Search for the cell housing the specified text and yield its [x, y] center coordinate. 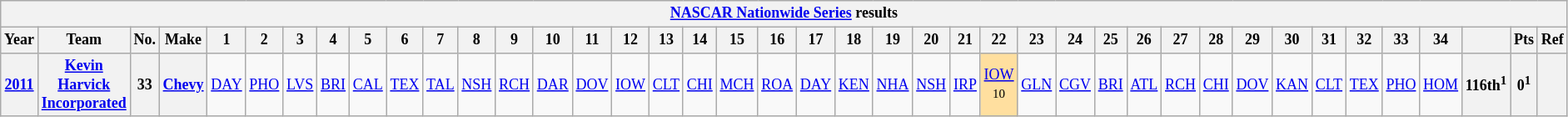
7 [441, 40]
CAL [368, 84]
3 [300, 40]
8 [476, 40]
ROA [778, 84]
28 [1216, 40]
27 [1181, 40]
KAN [1292, 84]
14 [699, 40]
Team [83, 40]
HOM [1441, 84]
11 [592, 40]
NHA [893, 84]
30 [1292, 40]
17 [815, 40]
26 [1144, 40]
No. [145, 40]
KEN [854, 84]
DAR [553, 84]
MCH [737, 84]
4 [333, 40]
Ref [1552, 40]
23 [1037, 40]
Pts [1524, 40]
21 [966, 40]
IOW [631, 84]
LVS [300, 84]
31 [1329, 40]
32 [1364, 40]
IRP [966, 84]
ATL [1144, 84]
5 [368, 40]
TAL [441, 84]
Kevin Harvick Incorporated [83, 84]
19 [893, 40]
10 [553, 40]
24 [1076, 40]
GLN [1037, 84]
01 [1524, 84]
29 [1252, 40]
Chevy [183, 84]
Year [20, 40]
16 [778, 40]
116th1 [1486, 84]
20 [931, 40]
6 [405, 40]
2 [265, 40]
25 [1111, 40]
18 [854, 40]
12 [631, 40]
CGV [1076, 84]
Make [183, 40]
2011 [20, 84]
34 [1441, 40]
IOW10 [999, 84]
9 [515, 40]
NASCAR Nationwide Series results [784, 13]
13 [666, 40]
22 [999, 40]
15 [737, 40]
1 [226, 40]
